Pinpoint the cell where the given text exists, returning its (x, y) midpoint coordinate. 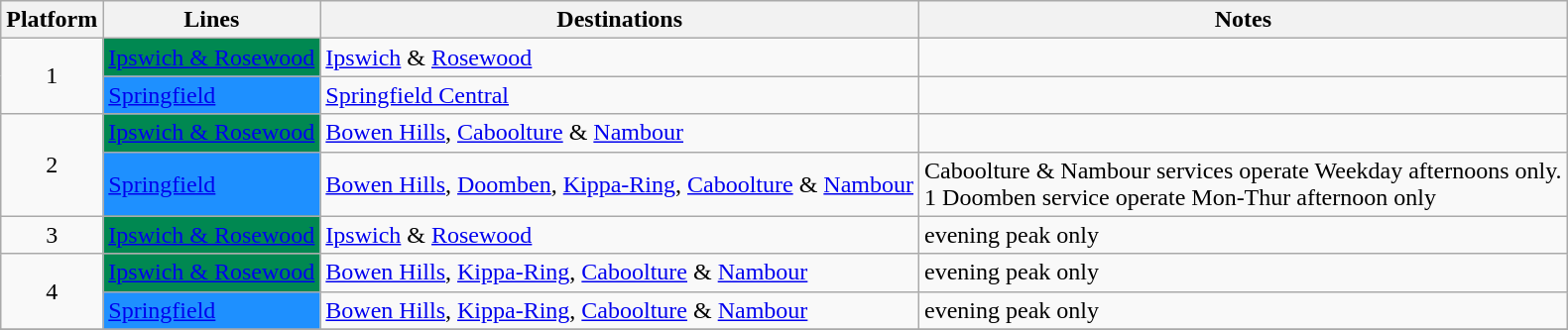
Platform (52, 20)
2 (52, 165)
Lines (212, 20)
4 (52, 291)
1 (52, 76)
Springfield Central (620, 95)
Bowen Hills, Doomben, Kippa-Ring, Caboolture & Nambour (620, 184)
Notes (1244, 20)
Bowen Hills, Caboolture & Nambour (620, 133)
Caboolture & Nambour services operate Weekday afternoons only.1 Doomben service operate Mon-Thur afternoon only (1244, 184)
3 (52, 235)
Destinations (620, 20)
